Locate the cell with the specified text and output its (x, y) center coordinate. 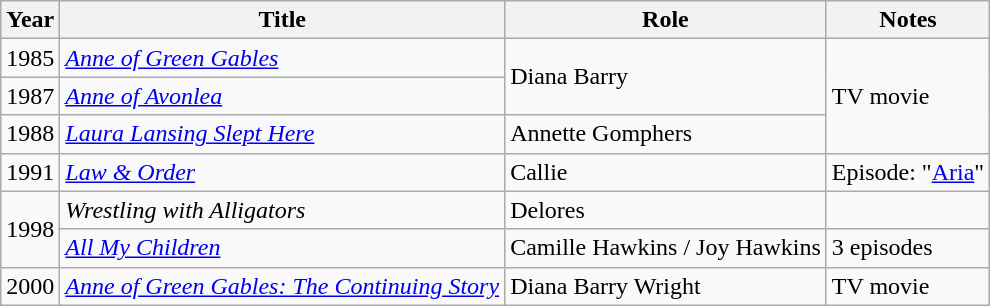
Episode: "Aria" (908, 172)
Anne of Green Gables: The Continuing Story (282, 286)
Law & Order (282, 172)
Year (30, 20)
1988 (30, 134)
1985 (30, 58)
Annette Gomphers (666, 134)
Anne of Green Gables (282, 58)
3 episodes (908, 248)
Laura Lansing Slept Here (282, 134)
1987 (30, 96)
Anne of Avonlea (282, 96)
Role (666, 20)
Wrestling with Alligators (282, 210)
1998 (30, 229)
Camille Hawkins / Joy Hawkins (666, 248)
Diana Barry (666, 77)
2000 (30, 286)
Diana Barry Wright (666, 286)
Title (282, 20)
Delores (666, 210)
1991 (30, 172)
Notes (908, 20)
Callie (666, 172)
All My Children (282, 248)
